For the text-containing cell, return its midpoint in (X, Y) coordinate format. 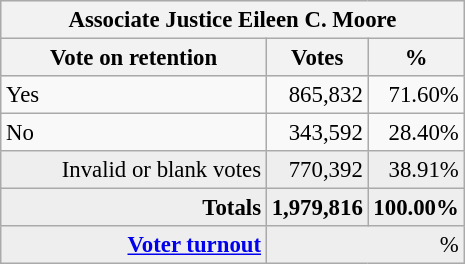
1,979,816 (317, 208)
Voter turnout (134, 245)
No (134, 133)
343,592 (317, 133)
770,392 (317, 170)
Invalid or blank votes (134, 170)
28.40% (416, 133)
100.00% (416, 208)
Totals (134, 208)
Votes (317, 58)
Yes (134, 95)
38.91% (416, 170)
Vote on retention (134, 58)
865,832 (317, 95)
Associate Justice Eileen C. Moore (232, 20)
71.60% (416, 95)
